Determine the (x, y) coordinate at the center of the cell enclosing the given text.  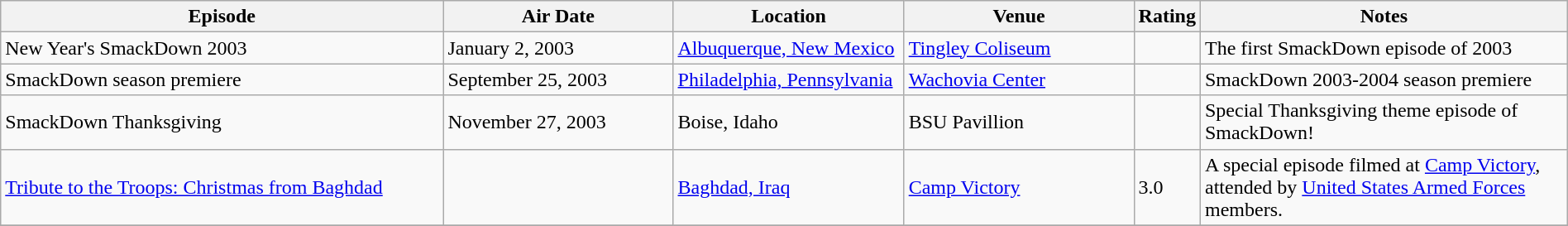
SmackDown season premiere (222, 79)
Special Thanksgiving theme episode of SmackDown! (1384, 123)
SmackDown Thanksgiving (222, 123)
Tingley Coliseum (1019, 48)
A special episode filmed at Camp Victory, attended by United States Armed Forces members. (1384, 187)
Albuquerque, New Mexico (789, 48)
Wachovia Center (1019, 79)
New Year's SmackDown 2003 (222, 48)
Camp Victory (1019, 187)
Episode (222, 17)
SmackDown 2003-2004 season premiere (1384, 79)
BSU Pavillion (1019, 123)
Boise, Idaho (789, 123)
Venue (1019, 17)
September 25, 2003 (558, 79)
Notes (1384, 17)
3.0 (1167, 187)
Tribute to the Troops: Christmas from Baghdad (222, 187)
November 27, 2003 (558, 123)
Air Date (558, 17)
Baghdad, Iraq (789, 187)
Philadelphia, Pennsylvania (789, 79)
January 2, 2003 (558, 48)
Rating (1167, 17)
Location (789, 17)
The first SmackDown episode of 2003 (1384, 48)
